Capture the cell that displays the provided text and extract its [X, Y] central coordinate. 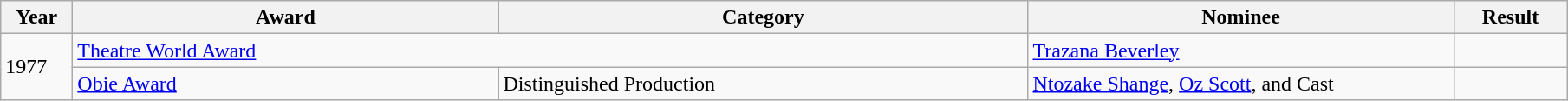
Award [286, 17]
Theatre World Award [550, 50]
1977 [36, 67]
Nominee [1241, 17]
Distinguished Production [763, 84]
Year [36, 17]
Category [763, 17]
Trazana Beverley [1241, 50]
Obie Award [286, 84]
Result [1510, 17]
Ntozake Shange, Oz Scott, and Cast [1241, 84]
